Detect which cell encompasses the target text, then output its (X, Y) center coordinate. 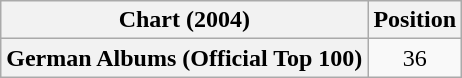
36 (415, 58)
Chart (2004) (184, 20)
German Albums (Official Top 100) (184, 58)
Position (415, 20)
